From the cell containing the given text, extract its center point as [x, y] coordinate. 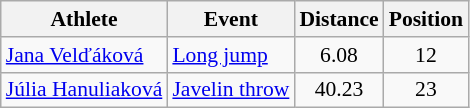
6.08 [338, 55]
Long jump [230, 55]
12 [426, 55]
Distance [338, 19]
23 [426, 90]
Position [426, 19]
Javelin throw [230, 90]
Júlia Hanuliaková [84, 90]
Jana Velďáková [84, 55]
40.23 [338, 90]
Event [230, 19]
Athlete [84, 19]
